From the cell containing the given text, extract its center point as (X, Y) coordinate. 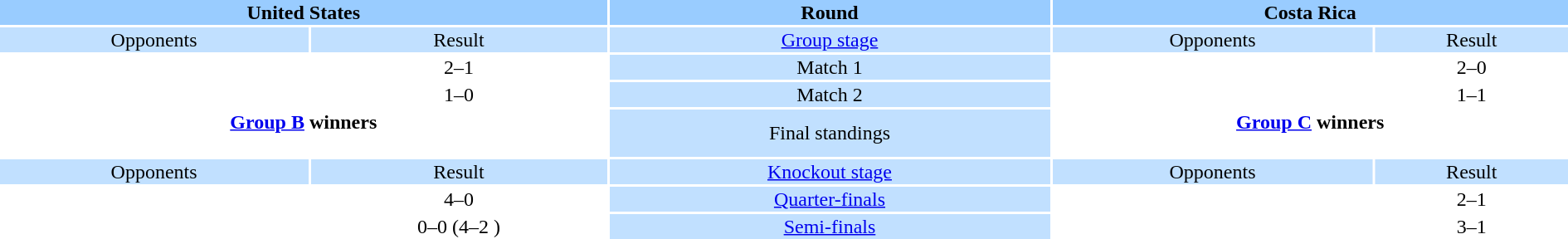
Group stage (830, 40)
Match 2 (830, 95)
Costa Rica (1310, 12)
2–0 (1472, 67)
4–0 (458, 199)
Semi-finals (830, 227)
Group C winners (1310, 133)
Knockout stage (830, 172)
3–1 (1472, 227)
1–0 (458, 95)
Match 1 (830, 67)
Round (830, 12)
1–1 (1472, 95)
0–0 (4–2 ) (458, 227)
Final standings (830, 133)
Quarter-finals (830, 199)
Group B winners (304, 133)
United States (304, 12)
